Return the (X, Y) coordinate for the center point of the cell that contains the specified text.  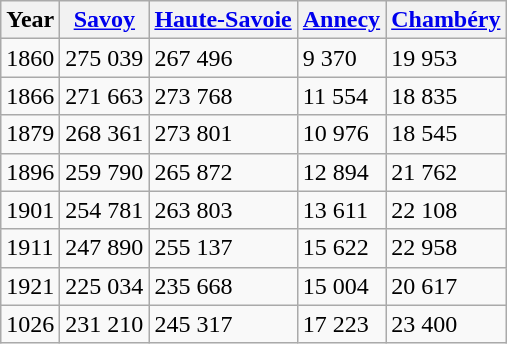
1879 (30, 134)
Chambéry (446, 20)
15 622 (341, 248)
11 554 (341, 96)
Annecy (341, 20)
23 400 (446, 324)
13 611 (341, 210)
265 872 (223, 172)
255 137 (223, 248)
12 894 (341, 172)
21 762 (446, 172)
259 790 (104, 172)
22 958 (446, 248)
Savoy (104, 20)
18 545 (446, 134)
1026 (30, 324)
10 976 (341, 134)
268 361 (104, 134)
1896 (30, 172)
247 890 (104, 248)
267 496 (223, 58)
22 108 (446, 210)
225 034 (104, 286)
1901 (30, 210)
245 317 (223, 324)
15 004 (341, 286)
273 768 (223, 96)
235 668 (223, 286)
275 039 (104, 58)
Haute-Savoie (223, 20)
231 210 (104, 324)
1921 (30, 286)
20 617 (446, 286)
17 223 (341, 324)
263 803 (223, 210)
Year (30, 20)
1866 (30, 96)
1911 (30, 248)
19 953 (446, 58)
1860 (30, 58)
9 370 (341, 58)
271 663 (104, 96)
254 781 (104, 210)
18 835 (446, 96)
273 801 (223, 134)
